Find where the given text appears and provide that cell's center as (X, Y) coordinate. 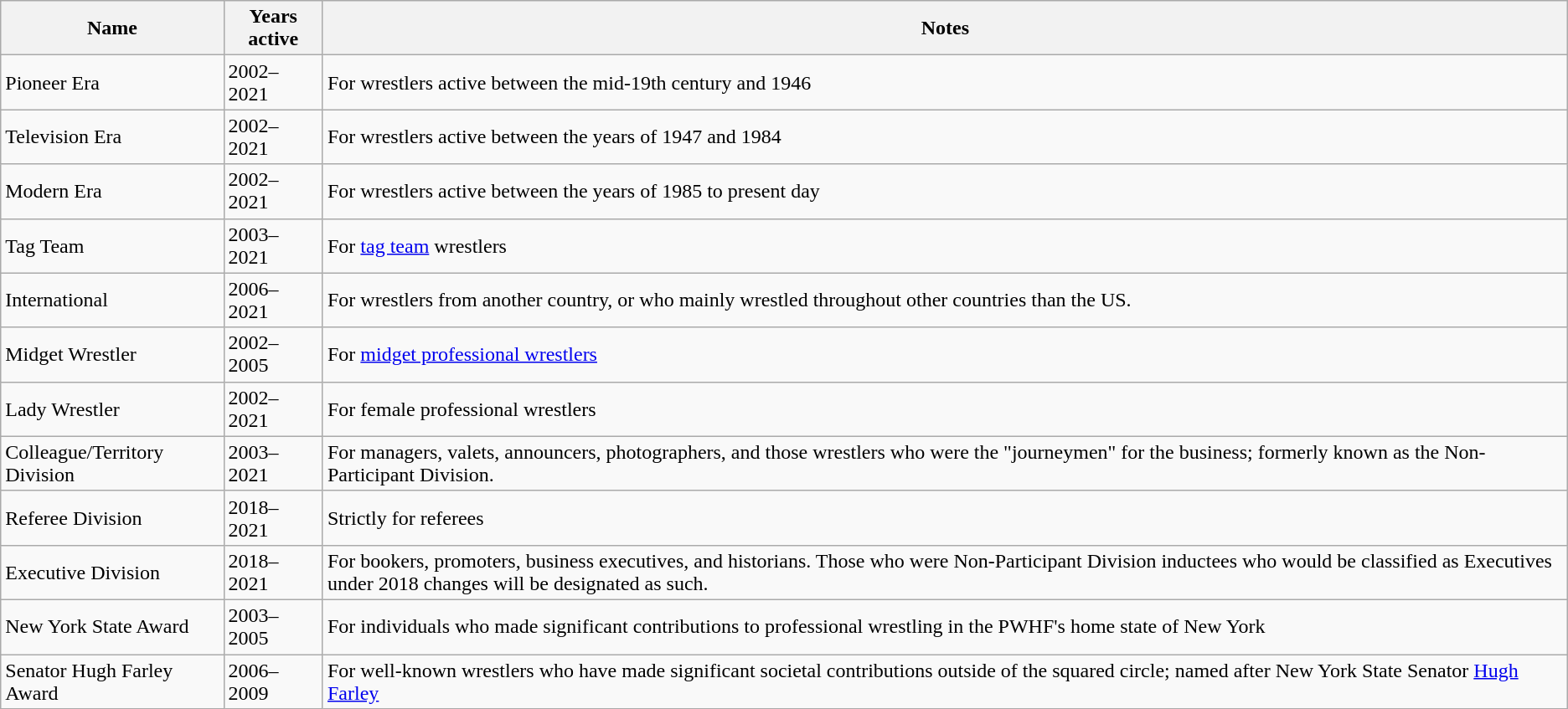
Senator Hugh Farley Award (112, 681)
Executive Division (112, 573)
2003–2005 (273, 626)
Lady Wrestler (112, 408)
2006–2021 (273, 300)
For wrestlers active between the years of 1947 and 1984 (945, 137)
For wrestlers from another country, or who mainly wrestled throughout other countries than the US. (945, 300)
2006–2009 (273, 681)
For midget professional wrestlers (945, 355)
Tag Team (112, 246)
For female professional wrestlers (945, 408)
For wrestlers active between the years of 1985 to present day (945, 191)
Midget Wrestler (112, 355)
New York State Award (112, 626)
For tag team wrestlers (945, 246)
For individuals who made significant contributions to professional wrestling in the PWHF's home state of New York (945, 626)
For wrestlers active between the mid-19th century and 1946 (945, 82)
Strictly for referees (945, 517)
International (112, 300)
Colleague/Territory Division (112, 464)
2002–2005 (273, 355)
Notes (945, 28)
Years active (273, 28)
Referee Division (112, 517)
Television Era (112, 137)
Modern Era (112, 191)
Name (112, 28)
Pioneer Era (112, 82)
